Capture the cell that displays the provided text and extract its (X, Y) central coordinate. 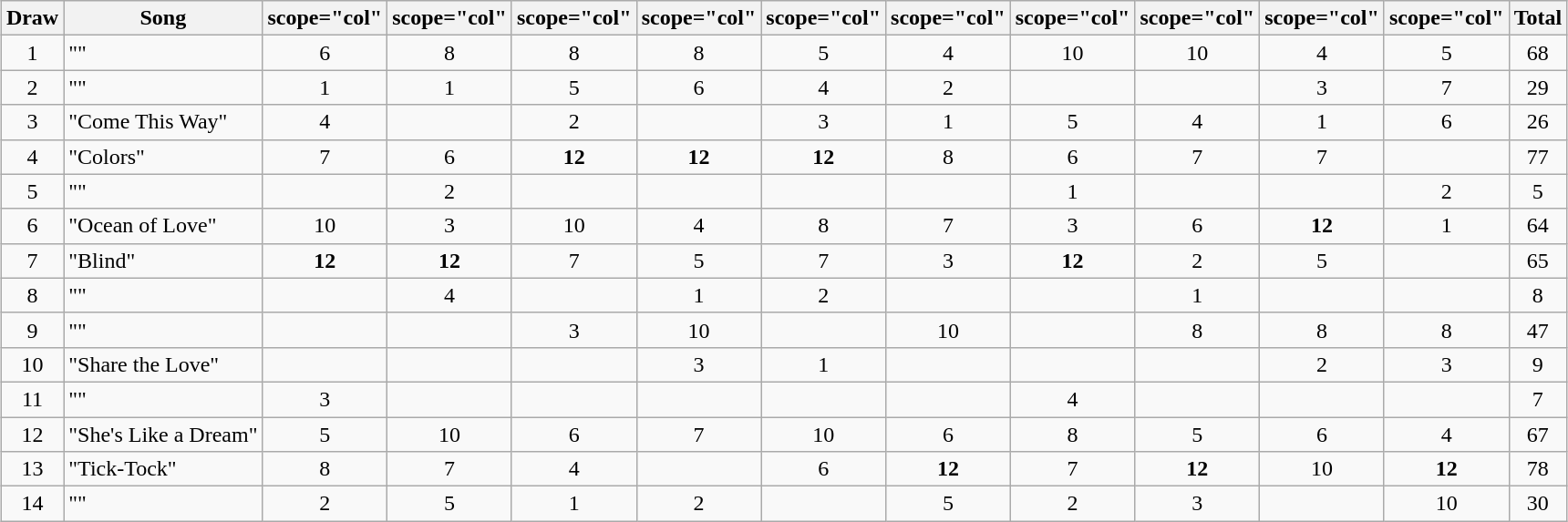
Draw (32, 18)
"Share the Love" (163, 364)
Song (163, 18)
14 (32, 504)
"Tick-Tock" (163, 469)
77 (1538, 157)
11 (32, 399)
"Colors" (163, 157)
30 (1538, 504)
13 (32, 469)
65 (1538, 261)
"She's Like a Dream" (163, 435)
29 (1538, 87)
"Come This Way" (163, 122)
"Blind" (163, 261)
26 (1538, 122)
78 (1538, 469)
47 (1538, 330)
64 (1538, 226)
68 (1538, 53)
"Ocean of Love" (163, 226)
67 (1538, 435)
Total (1538, 18)
